Extract the (X, Y) coordinate from the center of the cell holding the provided text.  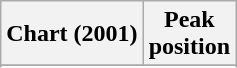
Chart (2001) (72, 34)
Peakposition (189, 34)
